Determine the (x, y) coordinate at the center of the cell enclosing the given text.  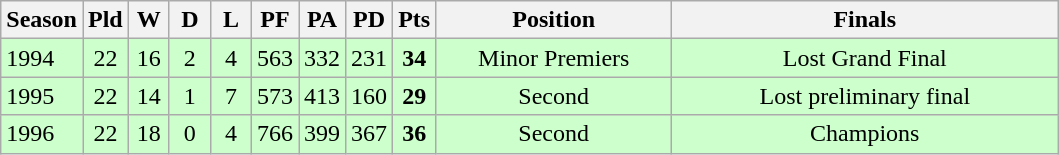
332 (322, 58)
1 (190, 96)
160 (370, 96)
1994 (42, 58)
563 (274, 58)
Finals (865, 20)
36 (414, 134)
Champions (865, 134)
2 (190, 58)
Position (554, 20)
231 (370, 58)
Lost preliminary final (865, 96)
Pld (105, 20)
W (148, 20)
1996 (42, 134)
16 (148, 58)
573 (274, 96)
34 (414, 58)
766 (274, 134)
399 (322, 134)
0 (190, 134)
D (190, 20)
Lost Grand Final (865, 58)
PD (370, 20)
14 (148, 96)
29 (414, 96)
Season (42, 20)
1995 (42, 96)
L (230, 20)
PA (322, 20)
367 (370, 134)
413 (322, 96)
PF (274, 20)
Minor Premiers (554, 58)
18 (148, 134)
7 (230, 96)
Pts (414, 20)
